Detect which cell encompasses the target text, then output its (x, y) center coordinate. 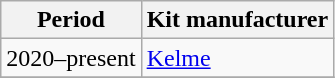
Kit manufacturer (238, 20)
2020–present (71, 58)
Kelme (238, 58)
Period (71, 20)
